Locate the cell with the specified text and output its (x, y) center coordinate. 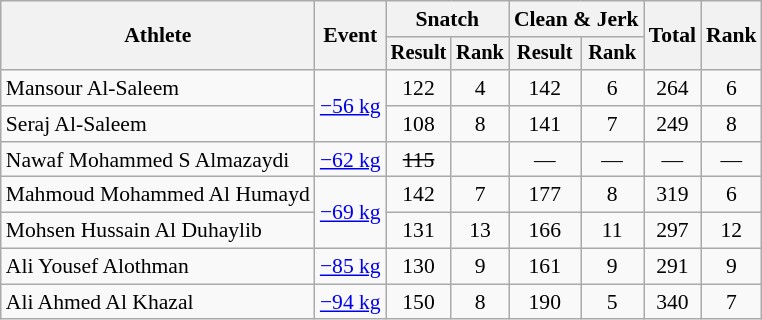
Event (350, 36)
130 (419, 267)
4 (480, 88)
Seraj Al-Saleem (158, 124)
131 (419, 231)
Mahmoud Mohammed Al Humayd (158, 195)
291 (672, 267)
150 (419, 302)
−56 kg (350, 106)
297 (672, 231)
166 (545, 231)
Snatch (448, 19)
319 (672, 195)
Ali Yousef Alothman (158, 267)
115 (419, 160)
161 (545, 267)
12 (732, 231)
Mohsen Hussain Al Duhaylib (158, 231)
122 (419, 88)
13 (480, 231)
Athlete (158, 36)
Mansour Al-Saleem (158, 88)
108 (419, 124)
190 (545, 302)
−62 kg (350, 160)
Nawaf Mohammed S Almazaydi (158, 160)
249 (672, 124)
141 (545, 124)
11 (612, 231)
340 (672, 302)
264 (672, 88)
−69 kg (350, 212)
177 (545, 195)
−85 kg (350, 267)
Total (672, 36)
Ali Ahmed Al Khazal (158, 302)
5 (612, 302)
−94 kg (350, 302)
Clean & Jerk (576, 19)
